Output the (x, y) coordinate of the center of the cell containing the given text.  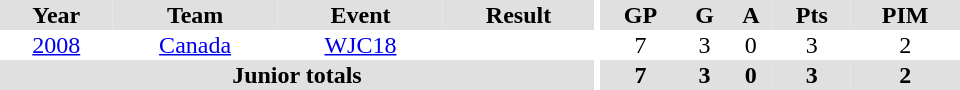
Event (360, 15)
Team (194, 15)
Canada (194, 45)
Pts (812, 15)
A (750, 15)
PIM (905, 15)
G (705, 15)
Junior totals (297, 75)
GP (640, 15)
WJC18 (360, 45)
Result (518, 15)
Year (56, 15)
2008 (56, 45)
